Output the [x, y] coordinate of the center of the cell containing the given text.  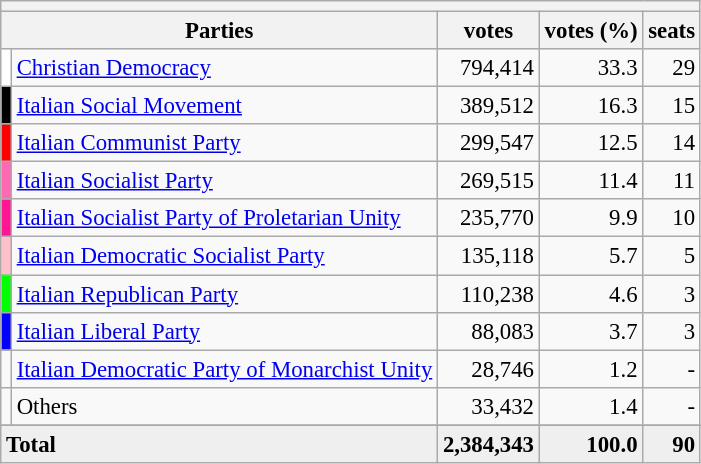
235,770 [489, 219]
88,083 [489, 331]
5 [672, 256]
Others [224, 406]
90 [672, 444]
110,238 [489, 294]
15 [672, 106]
12.5 [591, 143]
votes [489, 31]
5.7 [591, 256]
10 [672, 219]
Italian Socialist Party [224, 181]
Parties [220, 31]
11 [672, 181]
794,414 [489, 68]
1.4 [591, 406]
3.7 [591, 331]
1.2 [591, 369]
Italian Socialist Party of Proletarian Unity [224, 219]
votes (%) [591, 31]
33.3 [591, 68]
299,547 [489, 143]
16.3 [591, 106]
Italian Republican Party [224, 294]
135,118 [489, 256]
28,746 [489, 369]
33,432 [489, 406]
Christian Democracy [224, 68]
14 [672, 143]
Italian Democratic Party of Monarchist Unity [224, 369]
Italian Liberal Party [224, 331]
100.0 [591, 444]
11.4 [591, 181]
9.9 [591, 219]
Italian Social Movement [224, 106]
seats [672, 31]
2,384,343 [489, 444]
4.6 [591, 294]
Italian Democratic Socialist Party [224, 256]
269,515 [489, 181]
Italian Communist Party [224, 143]
29 [672, 68]
389,512 [489, 106]
Total [220, 444]
